Search for the cell housing the specified text and yield its (X, Y) center coordinate. 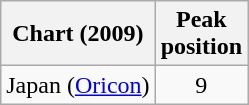
9 (201, 85)
Peakposition (201, 34)
Chart (2009) (78, 34)
Japan (Oricon) (78, 85)
